From the cell containing the given text, extract its center point as [X, Y] coordinate. 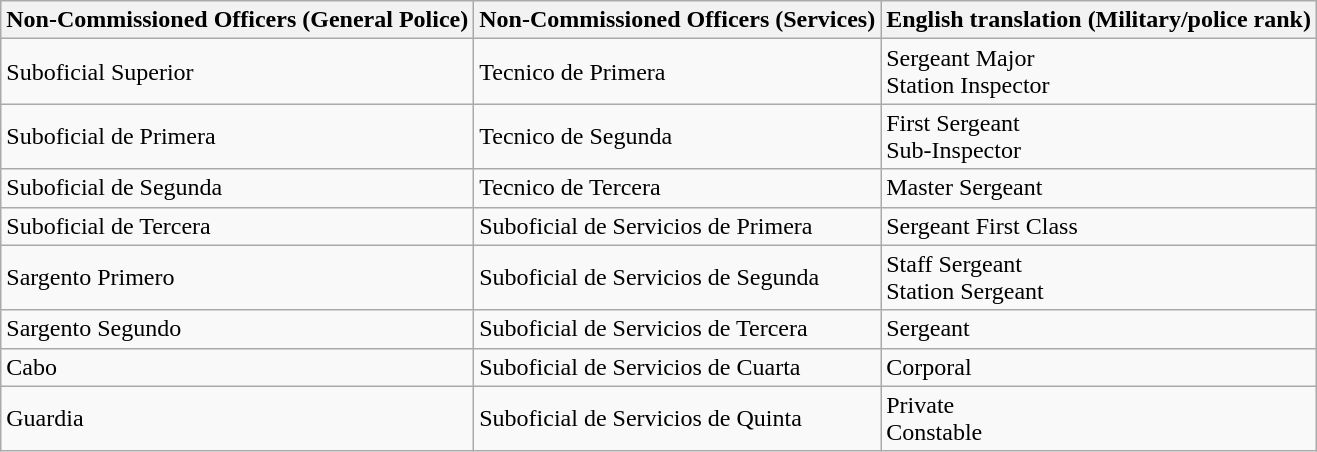
Non-Commissioned Officers (General Police) [238, 20]
English translation (Military/police rank) [1099, 20]
Sergeant MajorStation Inspector [1099, 72]
Suboficial de Servicios de Primera [678, 226]
Tecnico de Tercera [678, 188]
Sergeant First Class [1099, 226]
Suboficial de Primera [238, 136]
Suboficial Superior [238, 72]
Suboficial de Segunda [238, 188]
PrivateConstable [1099, 418]
Tecnico de Primera [678, 72]
Sergeant [1099, 329]
First SergeantSub-Inspector [1099, 136]
Suboficial de Servicios de Cuarta [678, 367]
Suboficial de Tercera [238, 226]
Staff SergeantStation Sergeant [1099, 278]
Suboficial de Servicios de Segunda [678, 278]
Guardia [238, 418]
Suboficial de Servicios de Tercera [678, 329]
Tecnico de Segunda [678, 136]
Cabo [238, 367]
Sargento Segundo [238, 329]
Non-Commissioned Officers (Services) [678, 20]
Corporal [1099, 367]
Suboficial de Servicios de Quinta [678, 418]
Sargento Primero [238, 278]
Master Sergeant [1099, 188]
